Identify which cell holds the provided text, then report its [X, Y] central coordinate. 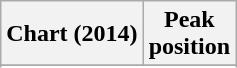
Peakposition [189, 34]
Chart (2014) [72, 34]
